Return the (x, y) coordinate for the center point of the cell that contains the specified text.  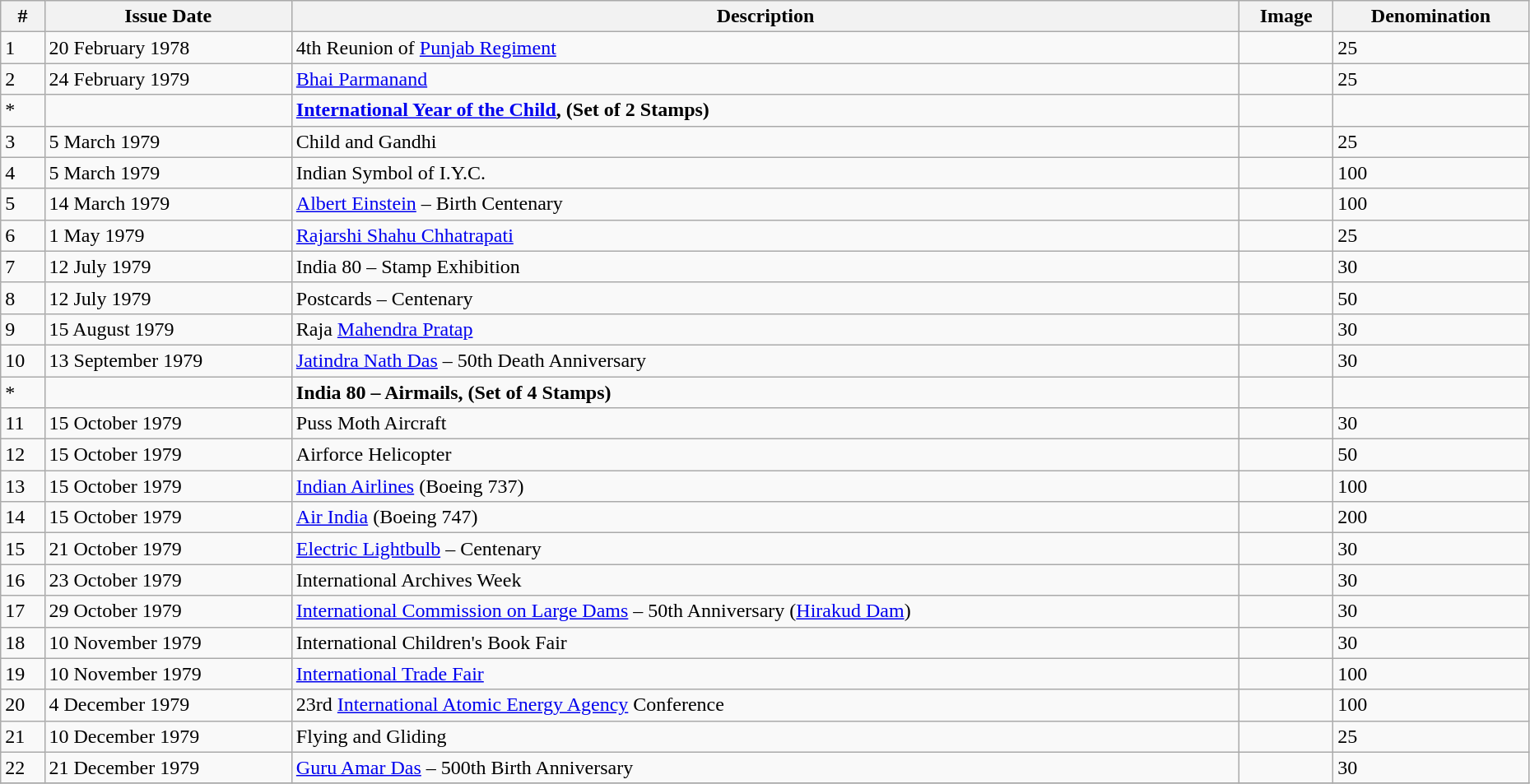
Flying and Gliding (765, 736)
Child and Gandhi (765, 141)
2 (23, 79)
Raja Mahendra Pratap (765, 329)
International Trade Fair (765, 674)
Puss Moth Aircraft (765, 424)
29 October 1979 (168, 611)
22 (23, 768)
Jatindra Nath Das – 50th Death Anniversary (765, 360)
Description (765, 16)
Indian Symbol of I.Y.C. (765, 173)
15 August 1979 (168, 329)
Guru Amar Das – 500th Birth Anniversary (765, 768)
Airforce Helicopter (765, 455)
International Archives Week (765, 580)
20 (23, 705)
Issue Date (168, 16)
21 December 1979 (168, 768)
13 (23, 486)
International Commission on Large Dams – 50th Anniversary (Hirakud Dam) (765, 611)
6 (23, 235)
# (23, 16)
17 (23, 611)
18 (23, 643)
Indian Airlines (Boeing 737) (765, 486)
Albert Einstein – Birth Centenary (765, 204)
23rd International Atomic Energy Agency Conference (765, 705)
8 (23, 298)
11 (23, 424)
16 (23, 580)
200 (1431, 517)
5 (23, 204)
International Children's Book Fair (765, 643)
10 (23, 360)
India 80 – Airmails, (Set of 4 Stamps) (765, 392)
4 December 1979 (168, 705)
Air India (Boeing 747) (765, 517)
Bhai Parmanand (765, 79)
9 (23, 329)
13 September 1979 (168, 360)
India 80 – Stamp Exhibition (765, 267)
20 February 1978 (168, 48)
14 March 1979 (168, 204)
Electric Lightbulb – Centenary (765, 549)
23 October 1979 (168, 580)
1 May 1979 (168, 235)
4 (23, 173)
21 October 1979 (168, 549)
Rajarshi Shahu Chhatrapati (765, 235)
Image (1286, 16)
10 December 1979 (168, 736)
7 (23, 267)
14 (23, 517)
1 (23, 48)
19 (23, 674)
21 (23, 736)
Denomination (1431, 16)
24 February 1979 (168, 79)
4th Reunion of Punjab Regiment (765, 48)
15 (23, 549)
3 (23, 141)
International Year of the Child, (Set of 2 Stamps) (765, 110)
Postcards – Centenary (765, 298)
12 (23, 455)
